Capture the cell that displays the provided text and extract its (X, Y) central coordinate. 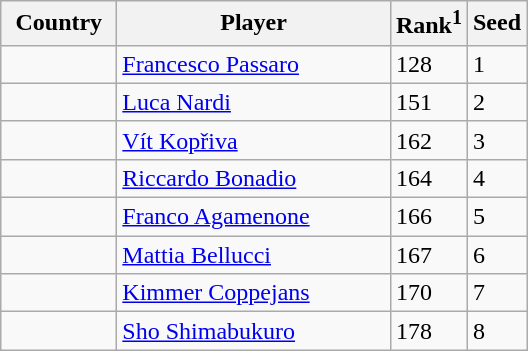
Francesco Passaro (254, 64)
Rank1 (428, 24)
Kimmer Coppejans (254, 293)
Riccardo Bonadio (254, 178)
151 (428, 102)
2 (496, 102)
Mattia Bellucci (254, 255)
4 (496, 178)
164 (428, 178)
Luca Nardi (254, 102)
178 (428, 331)
8 (496, 331)
1 (496, 64)
Player (254, 24)
Franco Agamenone (254, 217)
128 (428, 64)
6 (496, 255)
162 (428, 140)
Sho Shimabukuro (254, 331)
3 (496, 140)
Seed (496, 24)
Vít Kopřiva (254, 140)
Country (59, 24)
5 (496, 217)
167 (428, 255)
7 (496, 293)
166 (428, 217)
170 (428, 293)
